Locate the cell with the specified text and output its (X, Y) center coordinate. 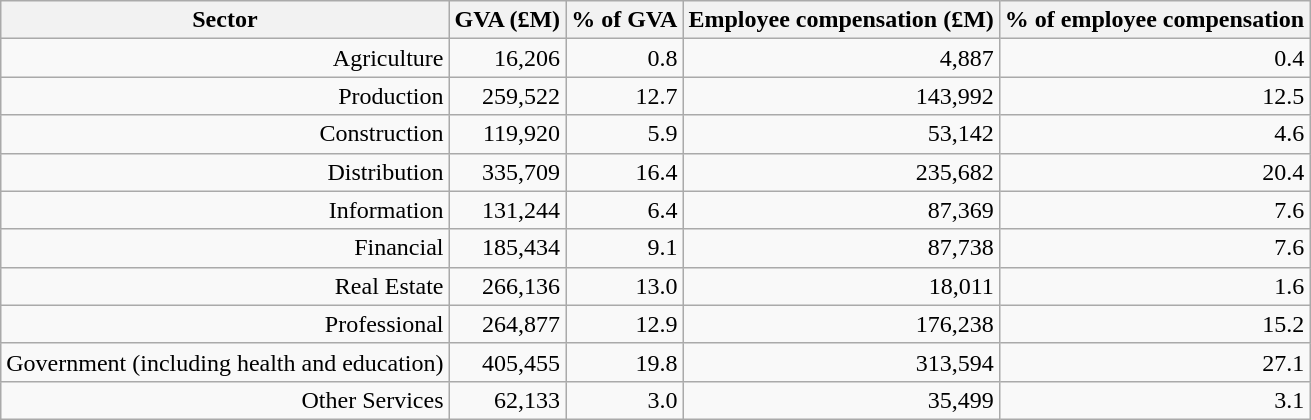
1.6 (1154, 286)
4,887 (841, 58)
16,206 (508, 58)
53,142 (841, 134)
Agriculture (225, 58)
313,594 (841, 362)
15.2 (1154, 324)
Real Estate (225, 286)
19.8 (624, 362)
185,434 (508, 248)
Professional (225, 324)
266,136 (508, 286)
Government (including health and education) (225, 362)
62,133 (508, 400)
18,011 (841, 286)
235,682 (841, 172)
0.8 (624, 58)
405,455 (508, 362)
12.7 (624, 96)
Information (225, 210)
16.4 (624, 172)
Distribution (225, 172)
87,369 (841, 210)
131,244 (508, 210)
9.1 (624, 248)
12.9 (624, 324)
Other Services (225, 400)
Financial (225, 248)
Employee compensation (£M) (841, 20)
143,992 (841, 96)
% of GVA (624, 20)
20.4 (1154, 172)
335,709 (508, 172)
27.1 (1154, 362)
13.0 (624, 286)
% of employee compensation (1154, 20)
Sector (225, 20)
87,738 (841, 248)
35,499 (841, 400)
Construction (225, 134)
3.0 (624, 400)
5.9 (624, 134)
12.5 (1154, 96)
6.4 (624, 210)
Production (225, 96)
176,238 (841, 324)
GVA (£M) (508, 20)
0.4 (1154, 58)
259,522 (508, 96)
4.6 (1154, 134)
119,920 (508, 134)
264,877 (508, 324)
3.1 (1154, 400)
